Return the [X, Y] coordinate for the center point of the cell that contains the specified text.  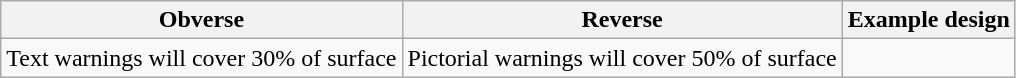
Example design [928, 20]
Text warnings will cover 30% of surface [202, 58]
Obverse [202, 20]
Pictorial warnings will cover 50% of surface [622, 58]
Reverse [622, 20]
